Return (x, y) of the center of cell containing provided text 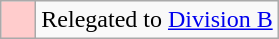
Relegated to Division B (157, 20)
